Identify which cell holds the provided text, then report its [X, Y] central coordinate. 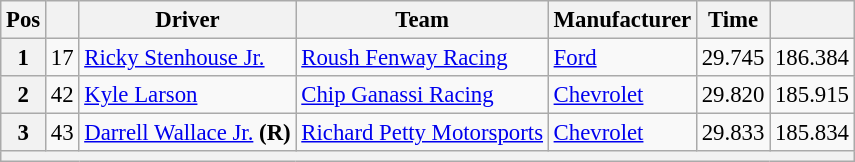
Pos [24, 20]
Roush Fenway Racing [422, 58]
Richard Petty Motorsports [422, 133]
Ford [622, 58]
3 [24, 133]
185.915 [812, 95]
185.834 [812, 133]
Team [422, 20]
17 [62, 58]
Driver [188, 20]
Kyle Larson [188, 95]
42 [62, 95]
1 [24, 58]
186.384 [812, 58]
29.820 [732, 95]
Manufacturer [622, 20]
Chip Ganassi Racing [422, 95]
43 [62, 133]
29.833 [732, 133]
Time [732, 20]
29.745 [732, 58]
Ricky Stenhouse Jr. [188, 58]
Darrell Wallace Jr. (R) [188, 133]
2 [24, 95]
